Provide the [x, y] coordinate of the cell's center where the given text is located.  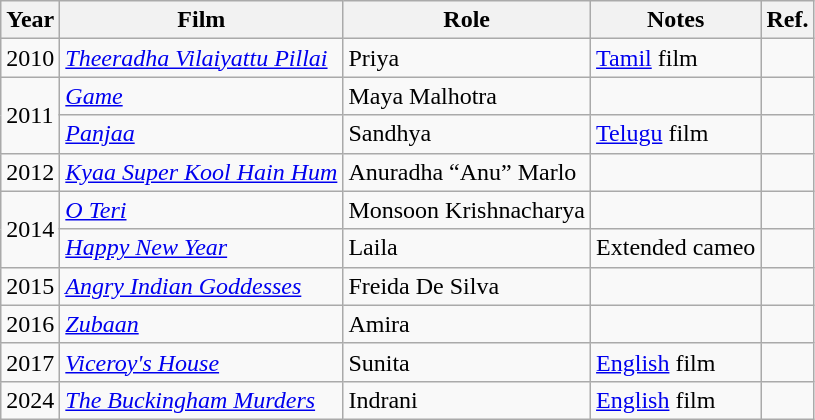
Freida De Silva [467, 286]
Maya Malhotra [467, 96]
Amira [467, 324]
Telugu film [676, 134]
Priya [467, 58]
Panjaa [202, 134]
The Buckingham Murders [202, 400]
Indrani [467, 400]
O Teri [202, 210]
Viceroy's House [202, 362]
Theeradha Vilaiyattu Pillai [202, 58]
2024 [30, 400]
Role [467, 20]
2017 [30, 362]
Anuradha “Anu” Marlo [467, 172]
Sunita [467, 362]
Sandhya [467, 134]
Monsoon Krishnacharya [467, 210]
Ref. [788, 20]
Happy New Year [202, 248]
Zubaan [202, 324]
2011 [30, 115]
Angry Indian Goddesses [202, 286]
Kyaa Super Kool Hain Hum [202, 172]
Notes [676, 20]
2010 [30, 58]
2012 [30, 172]
2014 [30, 229]
2016 [30, 324]
Extended cameo [676, 248]
Game [202, 96]
Laila [467, 248]
Tamil film [676, 58]
2015 [30, 286]
Year [30, 20]
Film [202, 20]
